Scan for the cell matching the given text and deliver its (X, Y) coordinate at center. 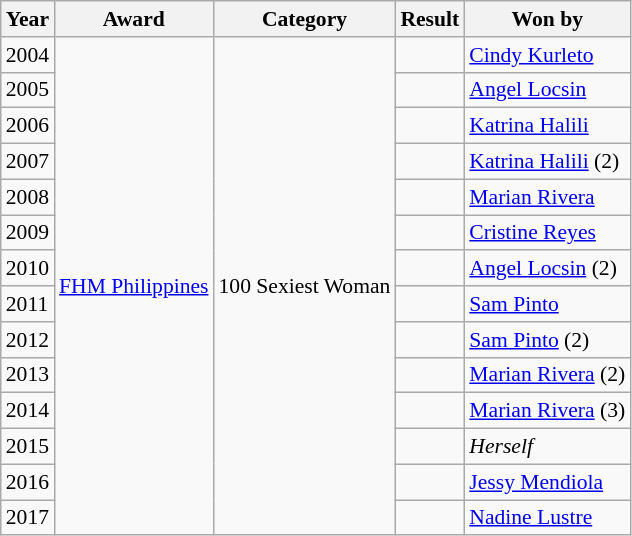
Marian Rivera (547, 197)
Jessy Mendiola (547, 482)
2014 (28, 411)
2009 (28, 233)
2017 (28, 518)
2012 (28, 340)
Katrina Halili (2) (547, 162)
Result (430, 19)
Marian Rivera (2) (547, 375)
Nadine Lustre (547, 518)
2010 (28, 269)
2013 (28, 375)
FHM Philippines (134, 286)
Herself (547, 447)
100 Sexiest Woman (305, 286)
Sam Pinto (2) (547, 340)
Year (28, 19)
2004 (28, 55)
Cristine Reyes (547, 233)
Won by (547, 19)
Katrina Halili (547, 126)
Cindy Kurleto (547, 55)
2007 (28, 162)
Category (305, 19)
Angel Locsin (547, 90)
2011 (28, 304)
2006 (28, 126)
Award (134, 19)
2016 (28, 482)
Angel Locsin (2) (547, 269)
2015 (28, 447)
2005 (28, 90)
Marian Rivera (3) (547, 411)
Sam Pinto (547, 304)
2008 (28, 197)
